Find where the given text appears and provide that cell's center as (x, y) coordinate. 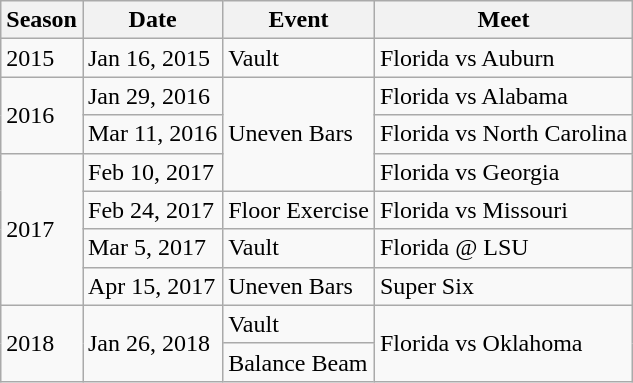
Florida vs Auburn (503, 58)
2017 (42, 229)
Event (299, 20)
2016 (42, 115)
Mar 5, 2017 (152, 248)
Jan 16, 2015 (152, 58)
Balance Beam (299, 362)
Florida vs Alabama (503, 96)
Meet (503, 20)
Mar 11, 2016 (152, 134)
Jan 29, 2016 (152, 96)
Florida vs Missouri (503, 210)
Florida vs Georgia (503, 172)
Date (152, 20)
Floor Exercise (299, 210)
Feb 10, 2017 (152, 172)
Super Six (503, 286)
Season (42, 20)
2015 (42, 58)
Florida vs Oklahoma (503, 343)
Apr 15, 2017 (152, 286)
Jan 26, 2018 (152, 343)
Florida @ LSU (503, 248)
2018 (42, 343)
Florida vs North Carolina (503, 134)
Feb 24, 2017 (152, 210)
